Pinpoint the cell where the given text exists, returning its (x, y) midpoint coordinate. 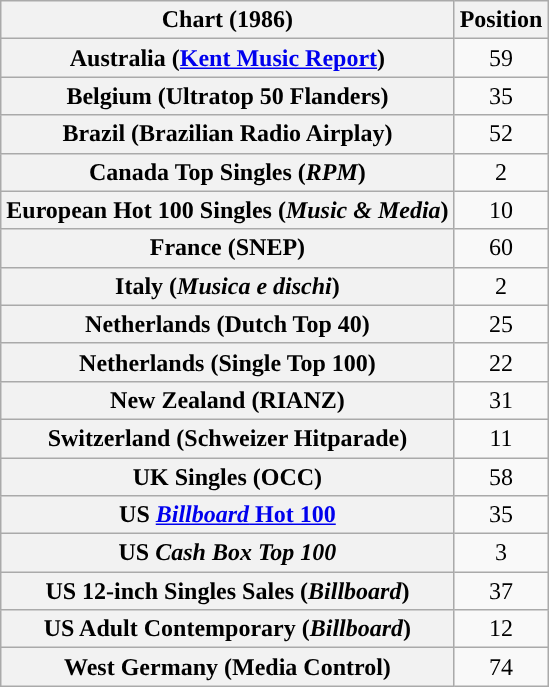
74 (501, 667)
France (SNEP) (228, 248)
Chart (1986) (228, 20)
22 (501, 362)
60 (501, 248)
Netherlands (Single Top 100) (228, 362)
Switzerland (Schweizer Hitparade) (228, 438)
Brazil (Brazilian Radio Airplay) (228, 134)
UK Singles (OCC) (228, 477)
31 (501, 400)
Netherlands (Dutch Top 40) (228, 324)
West Germany (Media Control) (228, 667)
Canada Top Singles (RPM) (228, 172)
Belgium (Ultratop 50 Flanders) (228, 96)
Italy (Musica e dischi) (228, 286)
US Adult Contemporary (Billboard) (228, 629)
25 (501, 324)
37 (501, 591)
Australia (Kent Music Report) (228, 58)
New Zealand (RIANZ) (228, 400)
59 (501, 58)
US Cash Box Top 100 (228, 553)
11 (501, 438)
3 (501, 553)
10 (501, 210)
European Hot 100 Singles (Music & Media) (228, 210)
US Billboard Hot 100 (228, 515)
12 (501, 629)
Position (501, 20)
52 (501, 134)
US 12-inch Singles Sales (Billboard) (228, 591)
58 (501, 477)
